Scan for the cell matching the given text and deliver its [x, y] coordinate at center. 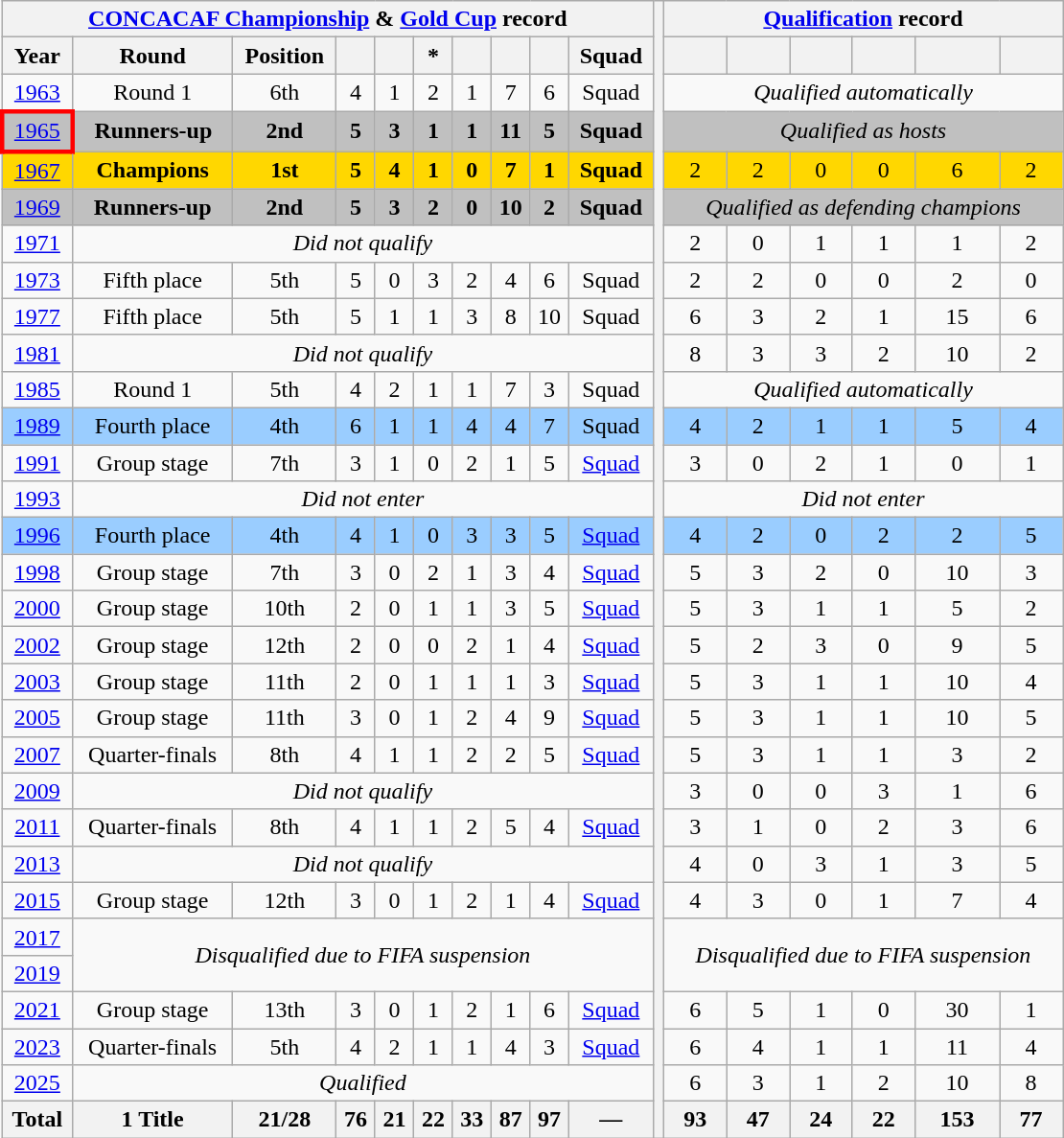
1 Title [151, 1120]
1989 [36, 426]
87 [510, 1120]
1981 [36, 353]
47 [758, 1120]
CONCACAF Championship & Gold Cup record [328, 19]
97 [549, 1120]
1969 [36, 207]
2017 [36, 937]
30 [958, 1010]
1965 [36, 130]
1985 [36, 389]
13th [285, 1010]
2007 [36, 755]
153 [958, 1120]
2023 [36, 1046]
2013 [36, 864]
2003 [36, 682]
21/28 [285, 1120]
Champions [151, 171]
2021 [36, 1010]
1967 [36, 171]
2019 [36, 973]
76 [356, 1120]
77 [1031, 1120]
33 [472, 1120]
2025 [36, 1083]
1996 [36, 536]
2011 [36, 827]
1993 [36, 499]
1963 [36, 93]
93 [695, 1120]
2009 [36, 791]
1st [285, 171]
15 [958, 316]
Qualified as hosts [863, 130]
2005 [36, 718]
1998 [36, 572]
Year [36, 56]
— [611, 1120]
Qualified [362, 1083]
24 [821, 1120]
Qualified as defending champions [863, 207]
Position [285, 56]
Round [151, 56]
Qualification record [863, 19]
10th [285, 609]
* [433, 56]
2000 [36, 609]
1973 [36, 280]
2015 [36, 900]
6th [285, 93]
1977 [36, 316]
Total [36, 1120]
21 [394, 1120]
1991 [36, 463]
1971 [36, 244]
2002 [36, 645]
